Capture the cell that displays the provided text and extract its (X, Y) central coordinate. 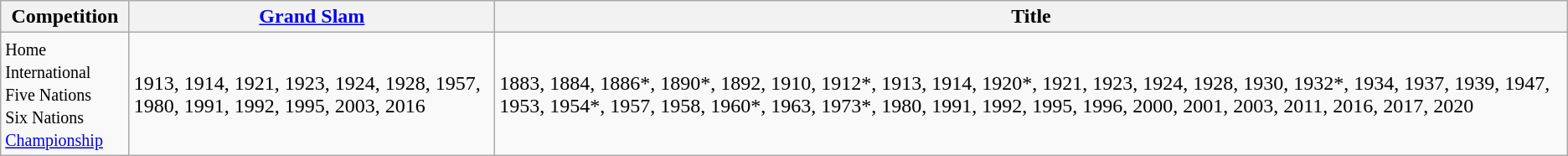
1913, 1914, 1921, 1923, 1924, 1928, 1957, 1980, 1991, 1992, 1995, 2003, 2016 (312, 94)
Home International Five Nations Six Nations Championship (65, 94)
Competition (65, 17)
Grand Slam (312, 17)
Title (1032, 17)
